Identify which cell holds the provided text, then report its [x, y] central coordinate. 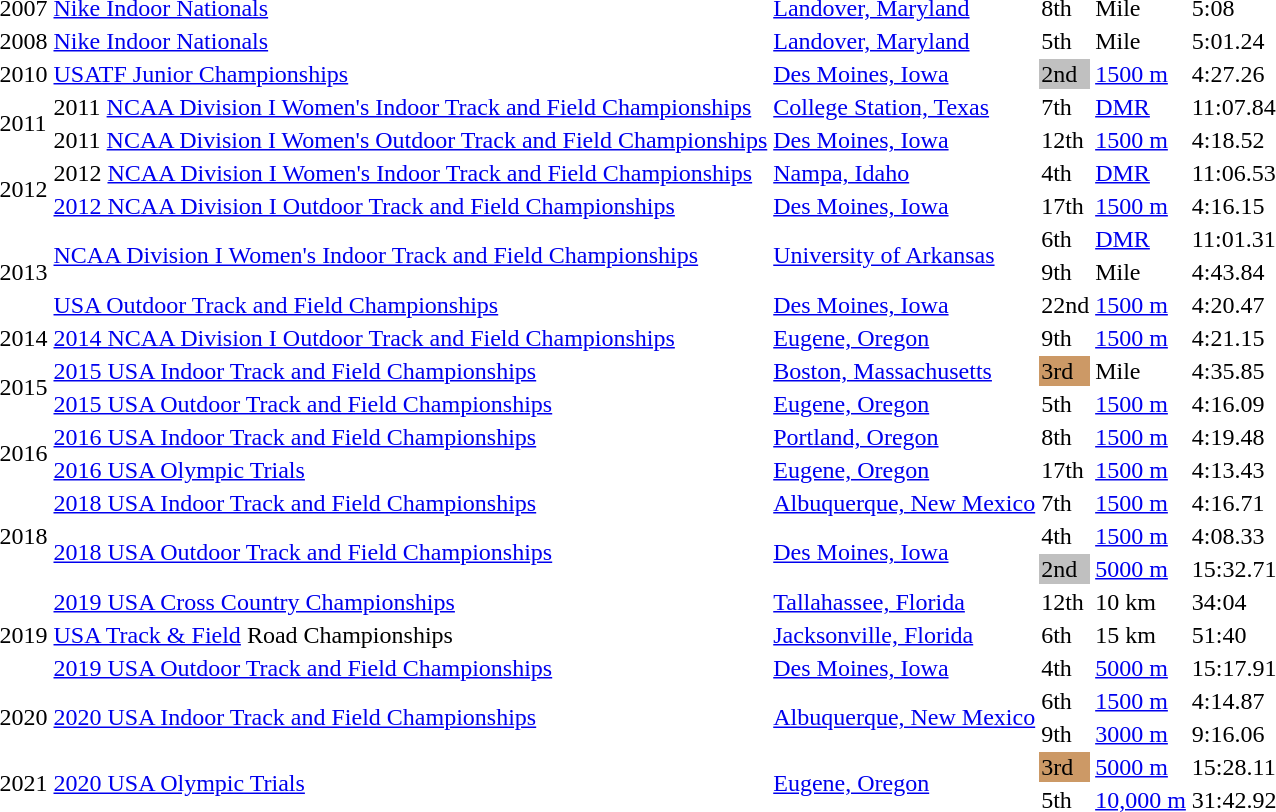
Landover, Maryland [904, 41]
NCAA Division I Women's Indoor Track and Field Championships [410, 256]
2018 USA Outdoor Track and Field Championships [410, 552]
22nd [1066, 305]
USATF Junior Championships [410, 74]
2015 USA Indoor Track and Field Championships [410, 371]
2011 NCAA Division I Women's Indoor Track and Field Championships [410, 107]
8th [1066, 437]
USA Track & Field Road Championships [410, 635]
2019 USA Outdoor Track and Field Championships [410, 668]
10 km [1141, 602]
Jacksonville, Florida [904, 635]
2018 USA Indoor Track and Field Championships [410, 503]
2014 NCAA Division I Outdoor Track and Field Championships [410, 338]
3000 m [1141, 734]
Nike Indoor Nationals [410, 41]
2011 NCAA Division I Women's Outdoor Track and Field Championships [410, 140]
Boston, Massachusetts [904, 371]
University of Arkansas [904, 256]
2012 NCAA Division I Outdoor Track and Field Championships [410, 206]
Tallahassee, Florida [904, 602]
2016 USA Indoor Track and Field Championships [410, 437]
Nampa, Idaho [904, 173]
2020 USA Indoor Track and Field Championships [410, 718]
2015 USA Outdoor Track and Field Championships [410, 404]
2019 USA Cross Country Championships [410, 602]
College Station, Texas [904, 107]
USA Outdoor Track and Field Championships [410, 305]
2016 USA Olympic Trials [410, 470]
Portland, Oregon [904, 437]
2012 NCAA Division I Women's Indoor Track and Field Championships [410, 173]
15 km [1141, 635]
